Return [x, y] of the center of cell containing provided text 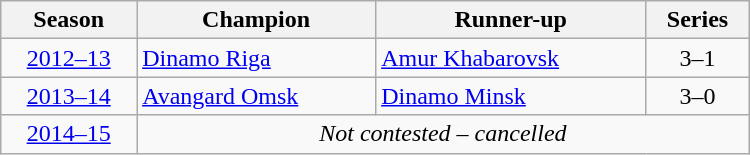
Series [698, 20]
2013–14 [69, 96]
Avangard Omsk [256, 96]
2014–15 [69, 134]
Season [69, 20]
Runner-up [511, 20]
Amur Khabarovsk [511, 58]
Champion [256, 20]
Dinamo Riga [256, 58]
Not contested – cancelled [444, 134]
Dinamo Minsk [511, 96]
3–0 [698, 96]
2012–13 [69, 58]
3–1 [698, 58]
